Search for the cell housing the specified text and yield its [X, Y] center coordinate. 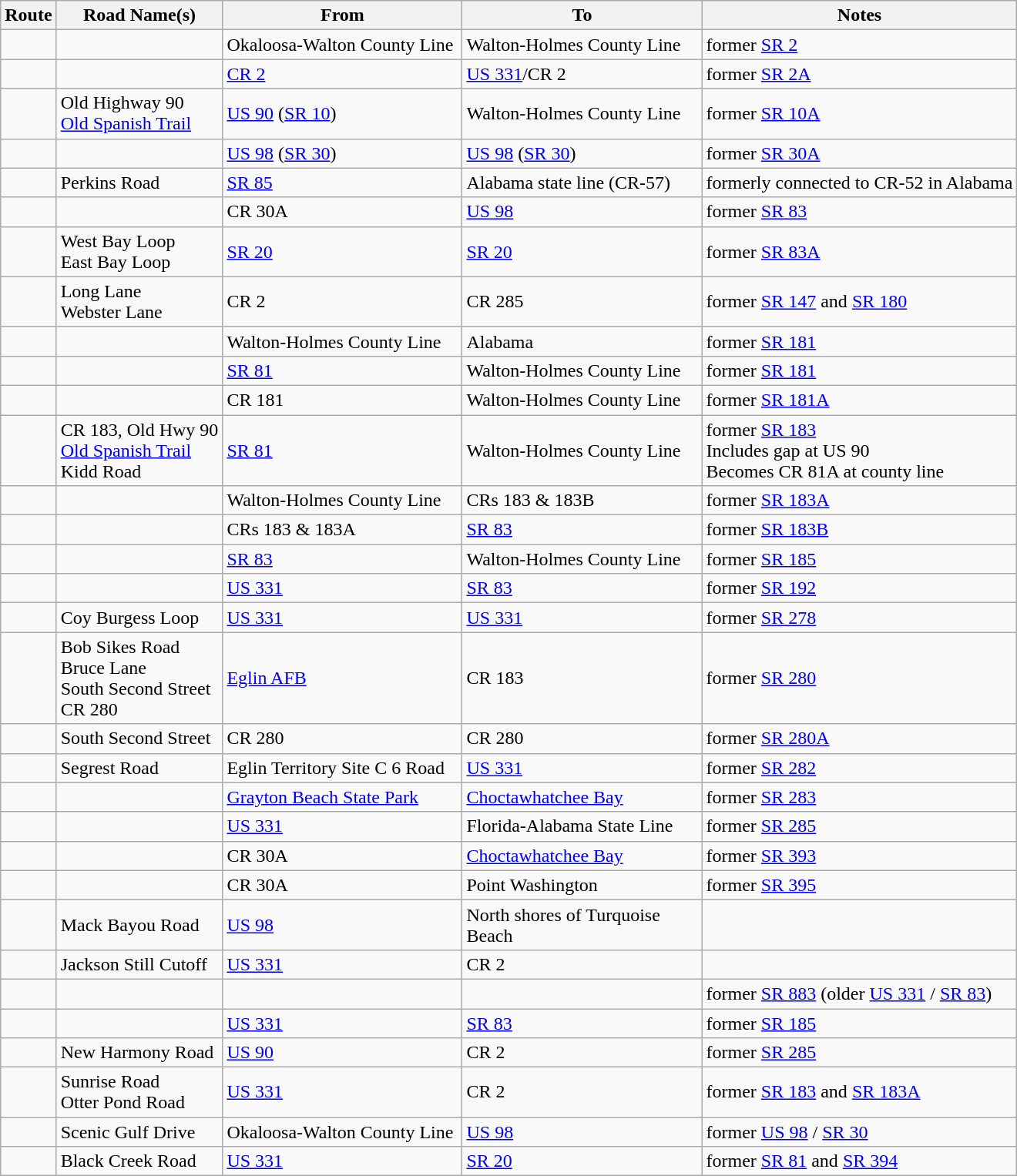
US 90 [342, 1053]
North shores of Turquoise Beach [582, 924]
former SR 283 [860, 797]
Coy Burgess Loop [139, 618]
Alabama state line (CR-57) [582, 183]
Notes [860, 15]
former SR 280 [860, 678]
Bob Sikes RoadBruce LaneSouth Second StreetCR 280 [139, 678]
SR 85 [342, 183]
Eglin Territory Site C 6 Road [342, 768]
formerly connected to CR-52 in Alabama [860, 183]
CR 183 [582, 678]
Eglin AFB [342, 678]
former SR 83 [860, 212]
former SR 183Includes gap at US 90Becomes CR 81A at county line [860, 450]
former SR 10A [860, 114]
Road Name(s) [139, 15]
Black Creek Road [139, 1161]
former SR 30A [860, 153]
From [342, 15]
former SR 282 [860, 768]
CRs 183 & 183B [582, 501]
former SR 81 and SR 394 [860, 1161]
former US 98 / SR 30 [860, 1132]
former SR 883 (older US 331 / SR 83) [860, 993]
To [582, 15]
former SR 83A [860, 251]
Sunrise RoadOtter Pond Road [139, 1092]
former SR 181A [860, 400]
Route [29, 15]
Point Washington [582, 885]
former SR 280A [860, 739]
CR 183, Old Hwy 90Old Spanish TrailKidd Road [139, 450]
Long LaneWebster Lane [139, 302]
former SR 278 [860, 618]
Scenic Gulf Drive [139, 1132]
Alabama [582, 341]
Mack Bayou Road [139, 924]
former SR 183B [860, 530]
former SR 192 [860, 588]
Florida-Alabama State Line [582, 826]
Old Highway 90Old Spanish Trail [139, 114]
US 90 (SR 10) [342, 114]
Jackson Still Cutoff [139, 964]
Segrest Road [139, 768]
former SR 183 and SR 183A [860, 1092]
former SR 2A [860, 74]
former SR 393 [860, 856]
Perkins Road [139, 183]
US 331/CR 2 [582, 74]
CRs 183 & 183A [342, 530]
CR 285 [582, 302]
former SR 183A [860, 501]
former SR 147 and SR 180 [860, 302]
CR 181 [342, 400]
Grayton Beach State Park [342, 797]
former SR 395 [860, 885]
South Second Street [139, 739]
former SR 2 [860, 45]
West Bay LoopEast Bay Loop [139, 251]
New Harmony Road [139, 1053]
